Scan for the cell matching the given text and deliver its (x, y) coordinate at center. 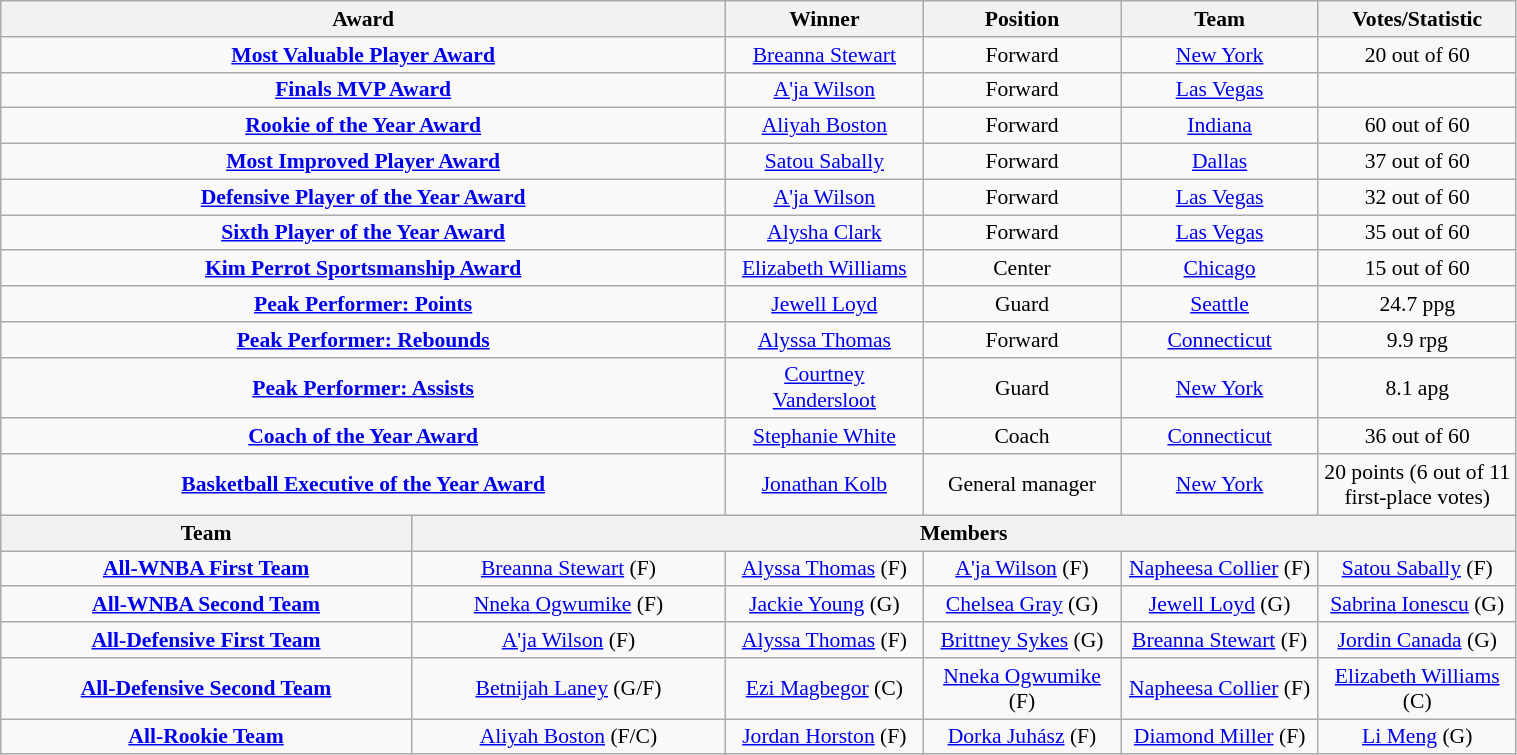
Coach (1022, 437)
Kim Perrot Sportsmanship Award (364, 269)
Votes/Statistic (1417, 19)
Dallas (1220, 162)
Jewell Loyd (825, 304)
General manager (1022, 484)
Ezi Magbegor (C) (825, 688)
Elizabeth Williams (C) (1417, 688)
36 out of 60 (1417, 437)
Courtney Vandersloot (825, 388)
60 out of 60 (1417, 126)
Dorka Juhász (F) (1022, 737)
Elizabeth Williams (825, 269)
Most Improved Player Award (364, 162)
Alysha Clark (825, 233)
Center (1022, 269)
Seattle (1220, 304)
Brittney Sykes (G) (1022, 640)
Members (964, 533)
Jewell Loyd (G) (1220, 605)
Diamond Miller (F) (1220, 737)
Winner (825, 19)
Defensive Player of the Year Award (364, 197)
Jordin Canada (G) (1417, 640)
Sabrina Ionescu (G) (1417, 605)
Most Valuable Player Award (364, 55)
15 out of 60 (1417, 269)
Coach of the Year Award (364, 437)
37 out of 60 (1417, 162)
Chicago (1220, 269)
Breanna Stewart (825, 55)
Basketball Executive of the Year Award (364, 484)
Chelsea Gray (G) (1022, 605)
Jonathan Kolb (825, 484)
32 out of 60 (1417, 197)
Peak Performer: Assists (364, 388)
All-Defensive Second Team (206, 688)
24.7 ppg (1417, 304)
8.1 apg (1417, 388)
Award (364, 19)
All-WNBA Second Team (206, 605)
All-Rookie Team (206, 737)
9.9 rpg (1417, 340)
All-Defensive First Team (206, 640)
Indiana (1220, 126)
20 out of 60 (1417, 55)
Aliyah Boston (F/C) (568, 737)
35 out of 60 (1417, 233)
Betnijah Laney (G/F) (568, 688)
Stephanie White (825, 437)
Jordan Horston (F) (825, 737)
Position (1022, 19)
Sixth Player of the Year Award (364, 233)
Li Meng (G) (1417, 737)
Jackie Young (G) (825, 605)
20 points (6 out of 11 first-place votes) (1417, 484)
Satou Sabally (F) (1417, 569)
Satou Sabally (825, 162)
Peak Performer: Points (364, 304)
Rookie of the Year Award (364, 126)
All-WNBA First Team (206, 569)
Alyssa Thomas (825, 340)
Aliyah Boston (825, 126)
Finals MVP Award (364, 90)
Peak Performer: Rebounds (364, 340)
